Return [x, y] of the center of cell containing provided text 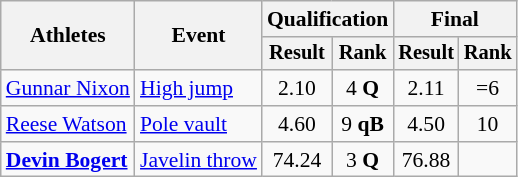
Athletes [68, 36]
=6 [488, 88]
Gunnar Nixon [68, 88]
Qualification [328, 19]
2.11 [426, 88]
Final [454, 19]
High jump [198, 88]
4.60 [297, 124]
10 [488, 124]
Event [198, 36]
4 Q [362, 88]
9 qB [362, 124]
Reese Watson [68, 124]
Pole vault [198, 124]
4.50 [426, 124]
2.10 [297, 88]
